Search for the cell housing the specified text and yield its [x, y] center coordinate. 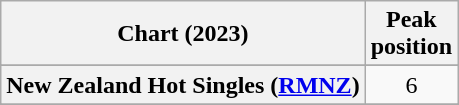
New Zealand Hot Singles (RMNZ) [183, 85]
6 [411, 85]
Peakposition [411, 34]
Chart (2023) [183, 34]
